Locate the cell with the specified text and output its (X, Y) center coordinate. 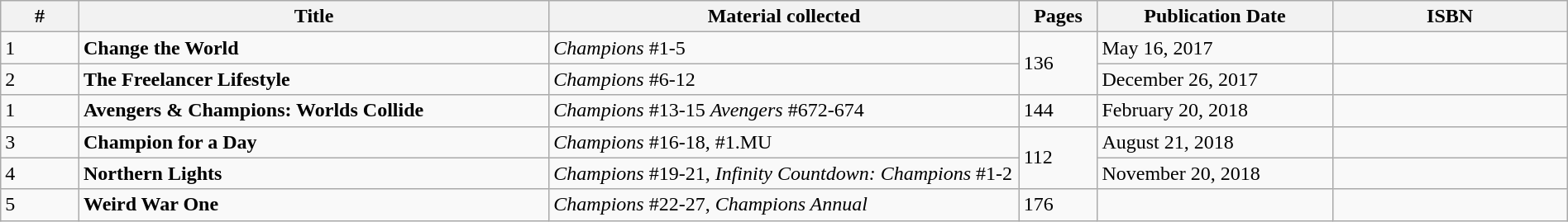
ISBN (1450, 17)
Publication Date (1215, 17)
December 26, 2017 (1215, 79)
5 (40, 205)
November 20, 2018 (1215, 173)
Weird War One (313, 205)
May 16, 2017 (1215, 48)
144 (1059, 111)
Avengers & Champions: Worlds Collide (313, 111)
The Freelancer Lifestyle (313, 79)
Champions #22-27, Champions Annual (784, 205)
136 (1059, 64)
Champions #19-21, Infinity Countdown: Champions #1-2 (784, 173)
Champions #16-18, #1.MU (784, 142)
Champions #6-12 (784, 79)
February 20, 2018 (1215, 111)
Material collected (784, 17)
Northern Lights (313, 173)
176 (1059, 205)
112 (1059, 158)
Title (313, 17)
Champion for a Day (313, 142)
Champions #13-15 Avengers #672-674 (784, 111)
Change the World (313, 48)
4 (40, 173)
2 (40, 79)
3 (40, 142)
# (40, 17)
Pages (1059, 17)
August 21, 2018 (1215, 142)
Champions #1-5 (784, 48)
